Identify which cell holds the provided text, then report its (X, Y) central coordinate. 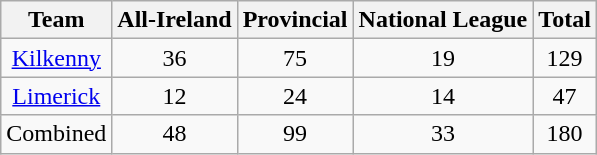
36 (174, 58)
19 (443, 58)
24 (295, 96)
75 (295, 58)
129 (565, 58)
Total (565, 20)
Team (56, 20)
National League (443, 20)
99 (295, 134)
Kilkenny (56, 58)
33 (443, 134)
All-Ireland (174, 20)
180 (565, 134)
47 (565, 96)
Limerick (56, 96)
48 (174, 134)
Provincial (295, 20)
14 (443, 96)
Combined (56, 134)
12 (174, 96)
